Output the (X, Y) coordinate of the center of the cell containing the given text.  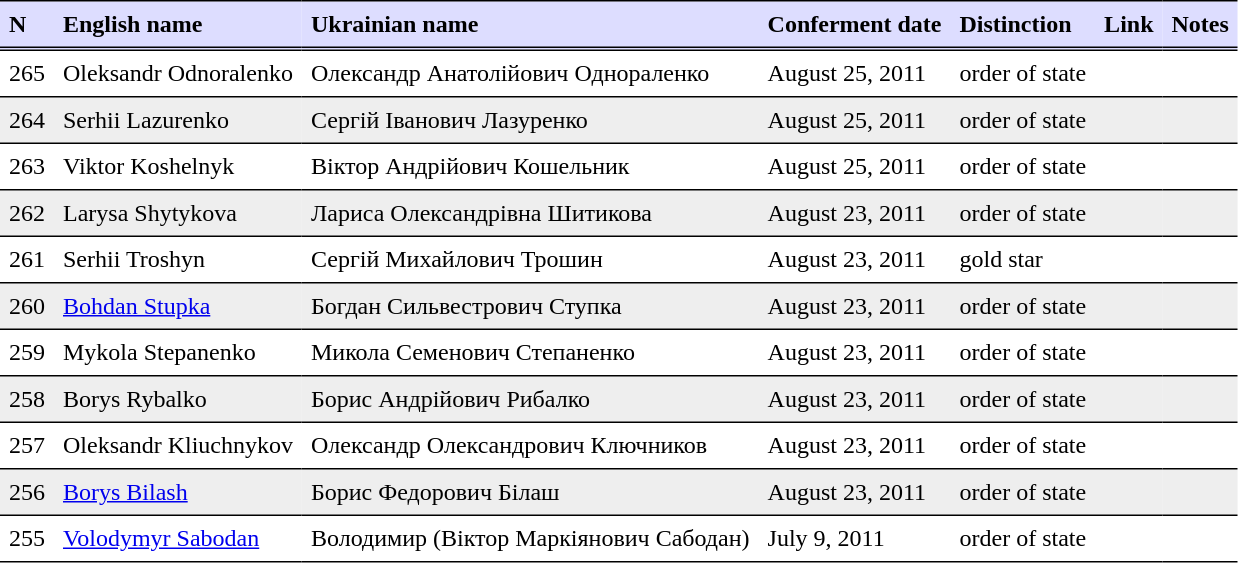
Володимир (Віктор Маркіянович Сабодан) (530, 538)
Борис Федорович Білаш (530, 492)
Богдан Сильвестрович Ступка (530, 306)
263 (27, 166)
Ukrainian name (530, 25)
Viktor Koshelnyk (178, 166)
256 (27, 492)
gold star (1024, 259)
Oleksandr Odnoralenko (178, 73)
264 (27, 120)
Борис Андрійович Рибалко (530, 399)
Микола Семенович Степаненко (530, 352)
258 (27, 399)
Borys Bilash (178, 492)
English name (178, 25)
Conferment date (855, 25)
255 (27, 538)
Віктор Андрійович Кошельник (530, 166)
Notes (1200, 25)
July 9, 2011 (855, 538)
Borys Rybalko (178, 399)
261 (27, 259)
Volodymyr Sabodan (178, 538)
262 (27, 213)
N (27, 25)
Сергій Іванович Лазуренко (530, 120)
Oleksandr Kliuchnykov (178, 445)
265 (27, 73)
257 (27, 445)
Сергій Михайлович Трошин (530, 259)
Link (1128, 25)
Олександр Олександрович Ключников (530, 445)
Mykola Stepanenko (178, 352)
260 (27, 306)
Serhii Lazurenko (178, 120)
Larysa Shytykova (178, 213)
Лариса Олександрівна Шитикова (530, 213)
Bohdan Stupka (178, 306)
Олександр Анатолійович Однораленко (530, 73)
259 (27, 352)
Serhii Troshyn (178, 259)
Distinction (1024, 25)
